Capture the cell that displays the provided text and extract its [X, Y] central coordinate. 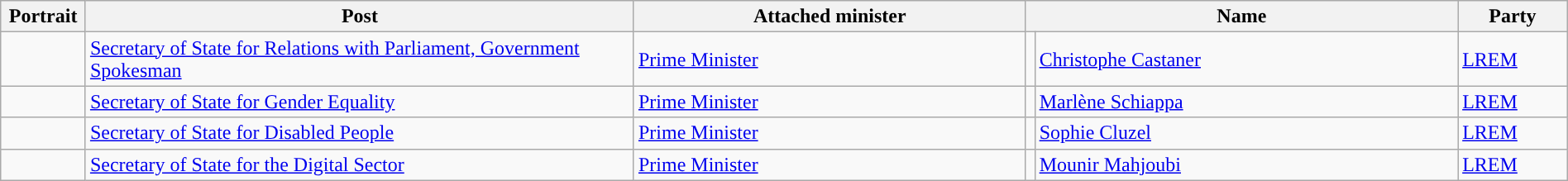
Secretary of State for Relations with Parliament, Government Spokesman [359, 60]
Portrait [43, 17]
Attached minister [829, 17]
Name [1242, 17]
Party [1513, 17]
Secretary of State for Disabled People [359, 133]
Marlène Schiappa [1246, 102]
Secretary of State for Gender Equality [359, 102]
Christophe Castaner [1246, 60]
Secretary of State for the Digital Sector [359, 164]
Mounir Mahjoubi [1246, 164]
Post [359, 17]
Sophie Cluzel [1246, 133]
